Pinpoint the cell where the given text exists, returning its (x, y) midpoint coordinate. 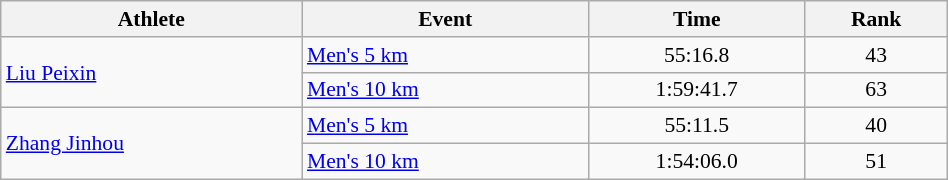
51 (876, 162)
Athlete (152, 19)
Liu Peixin (152, 72)
Rank (876, 19)
40 (876, 126)
1:54:06.0 (696, 162)
Zhang Jinhou (152, 144)
Event (445, 19)
55:11.5 (696, 126)
1:59:41.7 (696, 90)
63 (876, 90)
55:16.8 (696, 55)
Time (696, 19)
43 (876, 55)
